Output the [X, Y] coordinate of the center of the cell containing the given text.  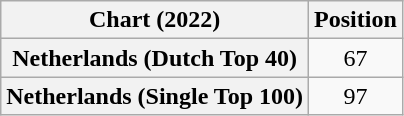
Netherlands (Dutch Top 40) [155, 58]
97 [356, 96]
Chart (2022) [155, 20]
Position [356, 20]
Netherlands (Single Top 100) [155, 96]
67 [356, 58]
